Return the [X, Y] coordinate for the center point of the cell that contains the specified text.  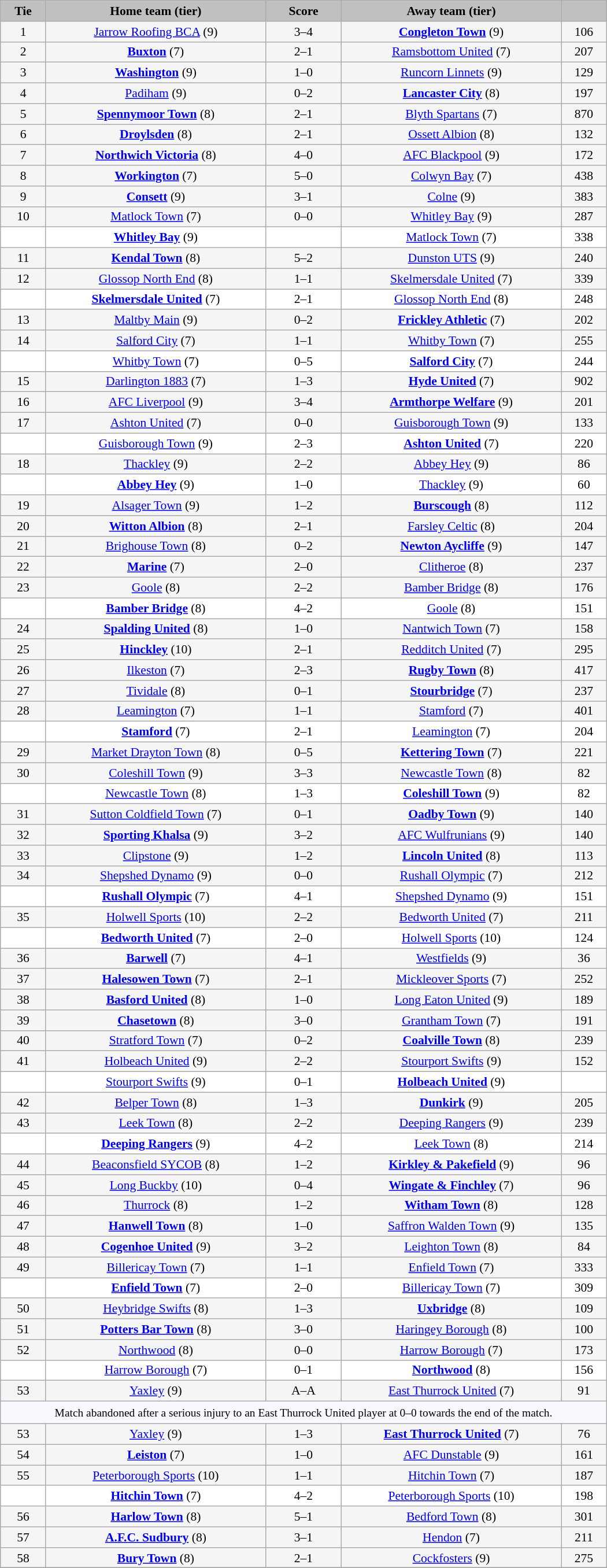
Mickleover Sports (7) [451, 979]
76 [584, 1434]
9 [23, 197]
5–1 [303, 1517]
Colwyn Bay (7) [451, 176]
152 [584, 1062]
401 [584, 711]
21 [23, 546]
Armthorpe Welfare (9) [451, 402]
173 [584, 1350]
189 [584, 1000]
Score [303, 11]
34 [23, 876]
41 [23, 1062]
Padiham (9) [156, 94]
Long Eaton United (9) [451, 1000]
287 [584, 217]
19 [23, 505]
128 [584, 1205]
Brighouse Town (8) [156, 546]
197 [584, 94]
438 [584, 176]
12 [23, 279]
309 [584, 1288]
Uxbridge (8) [451, 1309]
48 [23, 1247]
Grantham Town (7) [451, 1020]
Sporting Khalsa (9) [156, 835]
AFC Blackpool (9) [451, 156]
31 [23, 815]
Hinckley (10) [156, 650]
158 [584, 629]
106 [584, 32]
Kettering Town (7) [451, 753]
15 [23, 382]
29 [23, 753]
Coalville Town (8) [451, 1041]
Hanwell Town (8) [156, 1226]
202 [584, 320]
22 [23, 567]
417 [584, 670]
132 [584, 135]
255 [584, 341]
135 [584, 1226]
207 [584, 52]
Home team (tier) [156, 11]
AFC Dunstable (9) [451, 1455]
Colne (9) [451, 197]
3–3 [303, 773]
Buxton (7) [156, 52]
301 [584, 1517]
Hendon (7) [451, 1537]
11 [23, 258]
112 [584, 505]
100 [584, 1329]
26 [23, 670]
Ossett Albion (8) [451, 135]
57 [23, 1537]
221 [584, 753]
28 [23, 711]
Washington (9) [156, 73]
Stourbridge (7) [451, 691]
8 [23, 176]
176 [584, 588]
Clitheroe (8) [451, 567]
Burscough (8) [451, 505]
16 [23, 402]
Clipstone (9) [156, 856]
2 [23, 52]
Away team (tier) [451, 11]
49 [23, 1267]
338 [584, 238]
Match abandoned after a serious injury to an East Thurrock United player at 0–0 towards the end of the match. [303, 1413]
47 [23, 1226]
Darlington 1883 (7) [156, 382]
Stratford Town (7) [156, 1041]
4–0 [303, 156]
25 [23, 650]
113 [584, 856]
Lincoln United (8) [451, 856]
Basford United (8) [156, 1000]
124 [584, 938]
56 [23, 1517]
Kirkley & Pakefield (9) [451, 1164]
5–0 [303, 176]
902 [584, 382]
37 [23, 979]
32 [23, 835]
201 [584, 402]
51 [23, 1329]
4 [23, 94]
Haringey Borough (8) [451, 1329]
30 [23, 773]
Hyde United (7) [451, 382]
27 [23, 691]
Spalding United (8) [156, 629]
46 [23, 1205]
54 [23, 1455]
44 [23, 1164]
Ramsbottom United (7) [451, 52]
295 [584, 650]
42 [23, 1103]
Ilkeston (7) [156, 670]
40 [23, 1041]
Wingate & Finchley (7) [451, 1185]
Workington (7) [156, 176]
Halesowen Town (7) [156, 979]
5 [23, 114]
Leighton Town (8) [451, 1247]
Leiston (7) [156, 1455]
Barwell (7) [156, 959]
Cogenhoe United (9) [156, 1247]
5–2 [303, 258]
18 [23, 464]
20 [23, 526]
17 [23, 423]
23 [23, 588]
198 [584, 1496]
Thurrock (8) [156, 1205]
33 [23, 856]
7 [23, 156]
161 [584, 1455]
13 [23, 320]
214 [584, 1144]
220 [584, 443]
Nantwich Town (7) [451, 629]
52 [23, 1350]
Bedford Town (8) [451, 1517]
109 [584, 1309]
24 [23, 629]
6 [23, 135]
Sutton Coldfield Town (7) [156, 815]
339 [584, 279]
Dunkirk (9) [451, 1103]
133 [584, 423]
45 [23, 1185]
3 [23, 73]
Consett (9) [156, 197]
Blyth Spartans (7) [451, 114]
Witton Albion (8) [156, 526]
870 [584, 114]
1 [23, 32]
14 [23, 341]
248 [584, 299]
172 [584, 156]
Maltby Main (9) [156, 320]
Belper Town (8) [156, 1103]
Congleton Town (9) [451, 32]
AFC Wulfrunians (9) [451, 835]
212 [584, 876]
Potters Bar Town (8) [156, 1329]
A.F.C. Sudbury (8) [156, 1537]
Witham Town (8) [451, 1205]
86 [584, 464]
Rugby Town (8) [451, 670]
0–4 [303, 1185]
Heybridge Swifts (8) [156, 1309]
240 [584, 258]
Oadby Town (9) [451, 815]
383 [584, 197]
91 [584, 1391]
147 [584, 546]
Northwich Victoria (8) [156, 156]
Tividale (8) [156, 691]
Tie [23, 11]
Marine (7) [156, 567]
Jarrow Roofing BCA (9) [156, 32]
Droylsden (8) [156, 135]
Lancaster City (8) [451, 94]
Dunston UTS (9) [451, 258]
10 [23, 217]
205 [584, 1103]
A–A [303, 1391]
Chasetown (8) [156, 1020]
191 [584, 1020]
252 [584, 979]
187 [584, 1475]
Harlow Town (8) [156, 1517]
55 [23, 1475]
Redditch United (7) [451, 650]
35 [23, 918]
Saffron Walden Town (9) [451, 1226]
Alsager Town (9) [156, 505]
60 [584, 485]
244 [584, 361]
Westfields (9) [451, 959]
38 [23, 1000]
333 [584, 1267]
Market Drayton Town (8) [156, 753]
Frickley Athletic (7) [451, 320]
Spennymoor Town (8) [156, 114]
156 [584, 1370]
Long Buckby (10) [156, 1185]
Runcorn Linnets (9) [451, 73]
84 [584, 1247]
Beaconsfield SYCOB (8) [156, 1164]
Farsley Celtic (8) [451, 526]
43 [23, 1123]
Newton Aycliffe (9) [451, 546]
AFC Liverpool (9) [156, 402]
Kendal Town (8) [156, 258]
50 [23, 1309]
129 [584, 73]
39 [23, 1020]
